For the text-containing cell, return its midpoint in (X, Y) coordinate format. 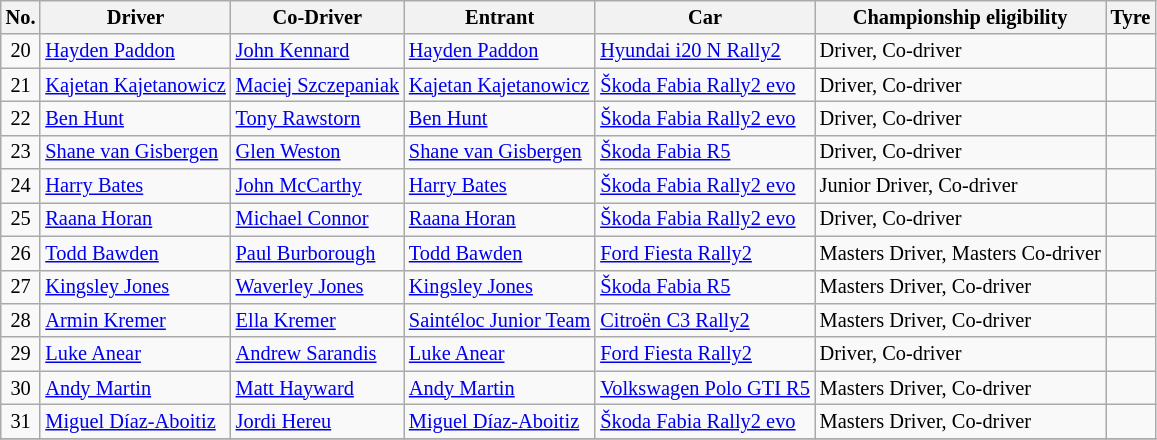
Maciej Szczepaniak (318, 85)
Car (704, 17)
Saintéloc Junior Team (500, 320)
Entrant (500, 17)
22 (21, 118)
John McCarthy (318, 186)
Matt Hayward (318, 388)
Hyundai i20 N Rally2 (704, 51)
27 (21, 287)
31 (21, 421)
Michael Connor (318, 219)
30 (21, 388)
21 (21, 85)
Championship eligibility (960, 17)
Citroën C3 Rally2 (704, 320)
28 (21, 320)
Armin Kremer (135, 320)
Andrew Sarandis (318, 354)
Volkswagen Polo GTI R5 (704, 388)
Jordi Hereu (318, 421)
24 (21, 186)
John Kennard (318, 51)
No. (21, 17)
Ella Kremer (318, 320)
29 (21, 354)
25 (21, 219)
Driver (135, 17)
Tyre (1131, 17)
Glen Weston (318, 152)
Junior Driver, Co-driver (960, 186)
Tony Rawstorn (318, 118)
Waverley Jones (318, 287)
Masters Driver, Masters Co-driver (960, 253)
26 (21, 253)
Co-Driver (318, 17)
23 (21, 152)
20 (21, 51)
Paul Burborough (318, 253)
